Determine the [X, Y] coordinate at the center of the cell enclosing the given text.  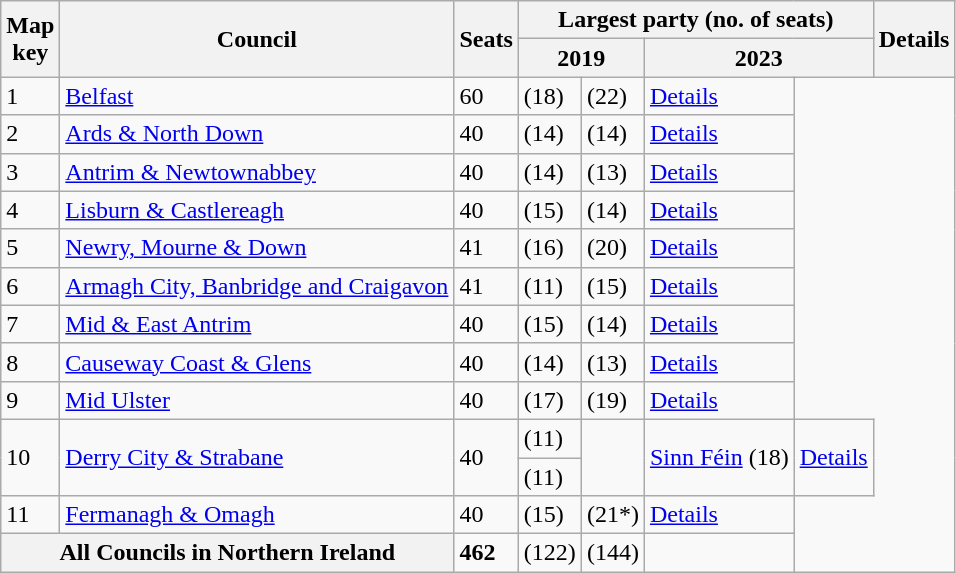
Newry, Mourne & Down [257, 248]
Lisburn & Castlereagh [257, 210]
Derry City & Strabane [257, 457]
Map key [30, 39]
(122) [550, 553]
462 [486, 553]
5 [30, 248]
6 [30, 286]
Causeway Coast & Glens [257, 362]
(21*) [612, 515]
Sinn Féin (18) [719, 457]
Fermanagh & Omagh [257, 515]
60 [486, 96]
Council [257, 39]
2 [30, 134]
2023 [758, 58]
(18) [550, 96]
Mid Ulster [257, 400]
8 [30, 362]
Mid & East Antrim [257, 324]
3 [30, 172]
9 [30, 400]
Ards & North Down [257, 134]
10 [30, 457]
4 [30, 210]
Largest party (no. of seats) [696, 20]
2019 [581, 58]
11 [30, 515]
(16) [550, 248]
All Councils in Northern Ireland [228, 553]
Belfast [257, 96]
7 [30, 324]
Armagh City, Banbridge and Craigavon [257, 286]
Antrim & Newtownabbey [257, 172]
(19) [612, 400]
(20) [612, 248]
(144) [612, 553]
1 [30, 96]
Seats [486, 39]
(17) [550, 400]
(22) [612, 96]
